Provide the [x, y] coordinate of the cell's center where the given text is located.  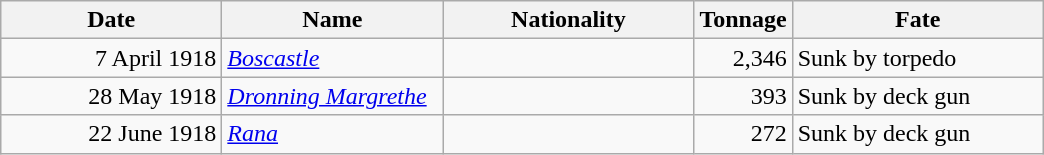
7 April 1918 [112, 58]
28 May 1918 [112, 96]
2,346 [743, 58]
22 June 1918 [112, 134]
272 [743, 134]
Name [332, 20]
393 [743, 96]
Dronning Margrethe [332, 96]
Nationality [568, 20]
Boscastle [332, 58]
Tonnage [743, 20]
Rana [332, 134]
Sunk by torpedo [918, 58]
Fate [918, 20]
Date [112, 20]
